Output the [x, y] coordinate of the center of the cell containing the given text.  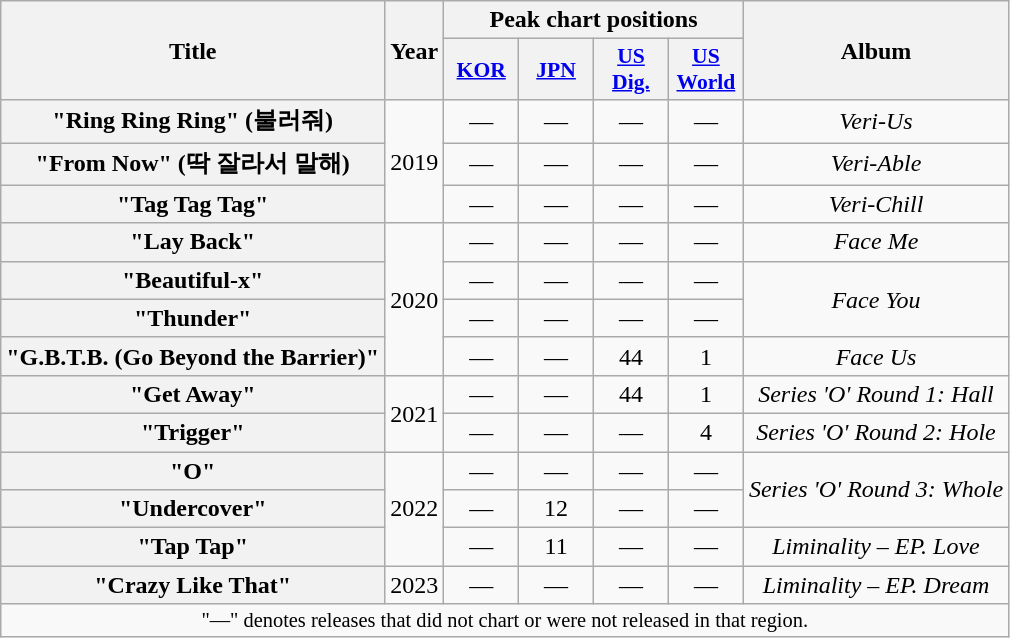
Year [414, 50]
JPN [556, 70]
Album [876, 50]
"—" denotes releases that did not chart or were not released in that region. [505, 621]
12 [556, 509]
2020 [414, 299]
USWorld [706, 70]
"G.B.T.B. (Go Beyond the Barrier)" [193, 356]
"Beautiful-x" [193, 280]
2023 [414, 585]
"Trigger" [193, 432]
"Tag Tag Tag" [193, 204]
2021 [414, 413]
Veri-Us [876, 122]
"From Now" (딱 잘라서 말해) [193, 164]
11 [556, 547]
4 [706, 432]
"Lay Back" [193, 242]
Series 'O' Round 3: Whole [876, 490]
"Crazy Like That" [193, 585]
Series 'O' Round 1: Hall [876, 394]
USDig. [632, 70]
"O" [193, 471]
"Ring Ring Ring" (불러줘) [193, 122]
"Undercover" [193, 509]
2019 [414, 162]
"Tap Tap" [193, 547]
Veri-Chill [876, 204]
Liminality – EP. Dream [876, 585]
Peak chart positions [594, 20]
Title [193, 50]
Face Me [876, 242]
"Thunder" [193, 318]
Face Us [876, 356]
KOR [482, 70]
Face You [876, 299]
Series 'O' Round 2: Hole [876, 432]
Veri-Able [876, 164]
Liminality – EP. Love [876, 547]
"Get Away" [193, 394]
2022 [414, 509]
